From the cell containing the given text, extract its center point as [X, Y] coordinate. 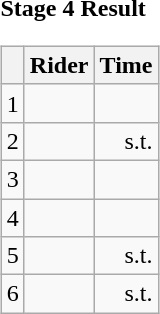
2 [12, 141]
6 [12, 294]
Rider [59, 65]
1 [12, 103]
Time [126, 65]
4 [12, 217]
5 [12, 256]
3 [12, 179]
